Pinpoint the cell where the given text exists, returning its [X, Y] midpoint coordinate. 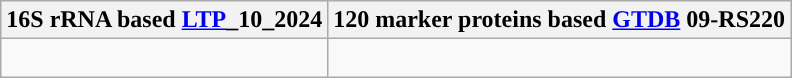
120 marker proteins based GTDB 09-RS220 [560, 20]
16S rRNA based LTP_10_2024 [164, 20]
